For the text-containing cell, return its midpoint in (X, Y) coordinate format. 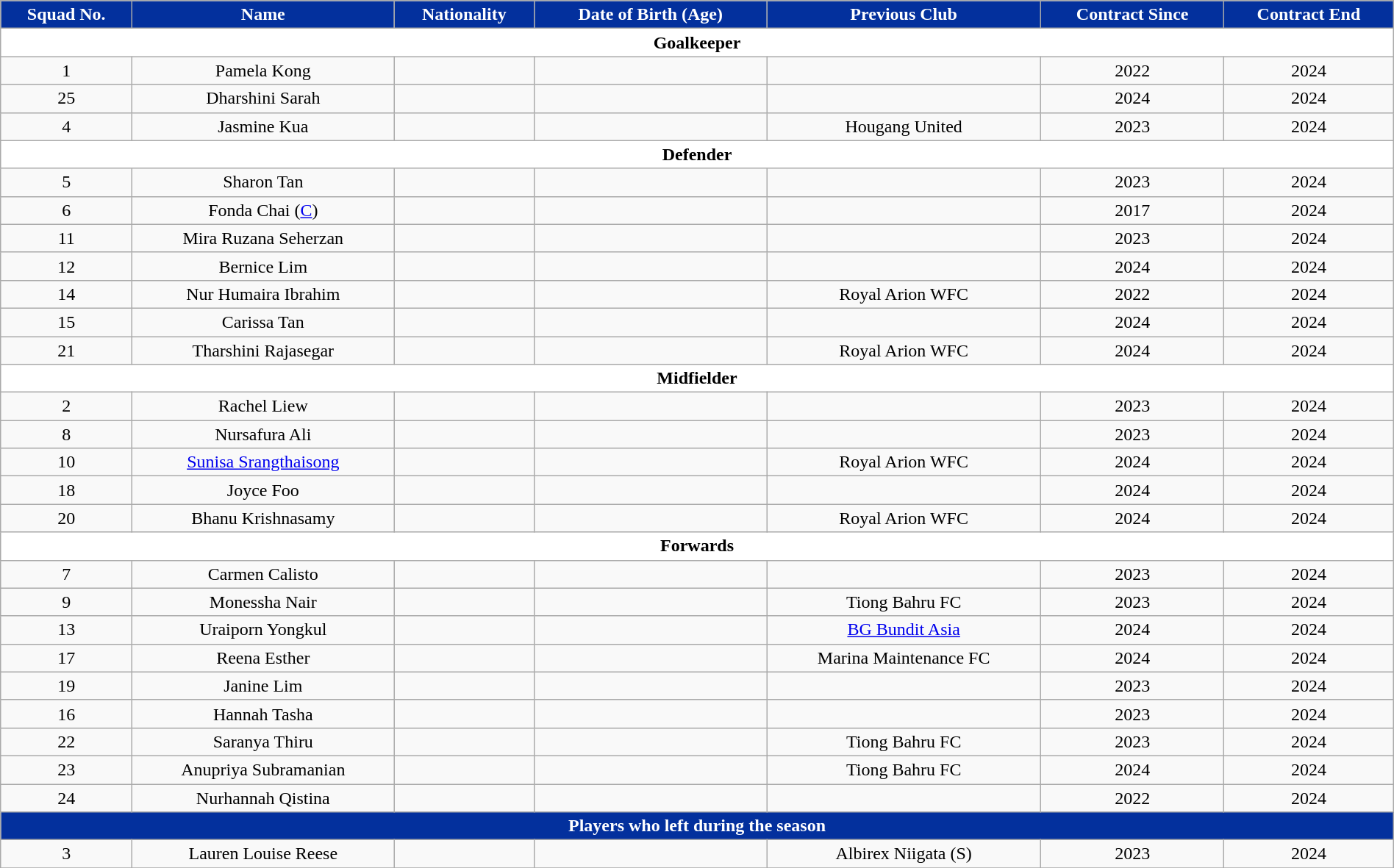
14 (66, 294)
15 (66, 322)
Saranya Thiru (263, 742)
Contract End (1309, 15)
Marina Maintenance FC (903, 658)
2017 (1132, 210)
Carmen Calisto (263, 574)
9 (66, 602)
Jasmine Kua (263, 126)
24 (66, 797)
Uraiporn Yongkul (263, 630)
6 (66, 210)
23 (66, 770)
17 (66, 658)
Sharon Tan (263, 182)
10 (66, 462)
Anupriya Subramanian (263, 770)
Squad No. (66, 15)
Janine Lim (263, 686)
Nurhannah Qistina (263, 797)
BG Bundit Asia (903, 630)
1 (66, 71)
Nationality (465, 15)
Sunisa Srangthaisong (263, 462)
Monessha Nair (263, 602)
Previous Club (903, 15)
Tharshini Rajasegar (263, 351)
18 (66, 490)
Mira Ruzana Seherzan (263, 238)
19 (66, 686)
Bernice Lim (263, 266)
20 (66, 518)
Hougang United (903, 126)
25 (66, 98)
Nur Humaira Ibrahim (263, 294)
Name (263, 15)
Carissa Tan (263, 322)
Midfielder (697, 379)
Rachel Liew (263, 406)
16 (66, 714)
Albirex Niigata (S) (903, 854)
Date of Birth (Age) (651, 15)
7 (66, 574)
13 (66, 630)
2 (66, 406)
Lauren Louise Reese (263, 854)
11 (66, 238)
21 (66, 351)
Nursafura Ali (263, 434)
12 (66, 266)
Goalkeeper (697, 43)
Contract Since (1132, 15)
3 (66, 854)
8 (66, 434)
Hannah Tasha (263, 714)
5 (66, 182)
Joyce Foo (263, 490)
Reena Esther (263, 658)
Dharshini Sarah (263, 98)
Defender (697, 154)
4 (66, 126)
Bhanu Krishnasamy (263, 518)
Forwards (697, 546)
Pamela Kong (263, 71)
22 (66, 742)
Players who left during the season (697, 826)
Fonda Chai (C) (263, 210)
